Return [x, y] of the center of cell containing provided text 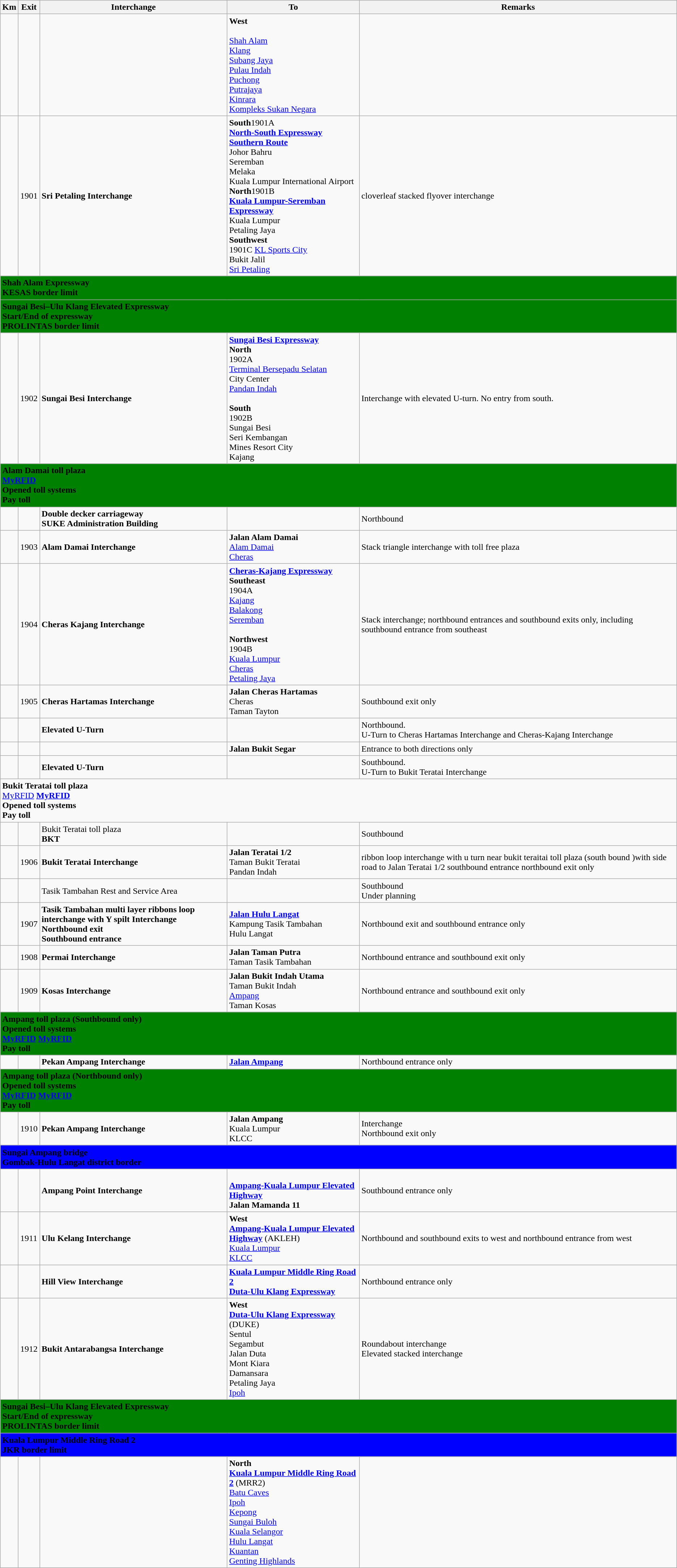
1910 [29, 1129]
Shah Alam ExpresswayKESAS border limit [338, 288]
Cheras Kajang Interchange [134, 624]
Tasik Tambahan Rest and Service Area [134, 891]
1912 [29, 1349]
Ampang-Kuala Lumpur Elevated HighwayJalan Mamanda 11 [293, 1190]
Ampang Point Interchange [134, 1190]
Cheras-Kajang ExpresswaySoutheast1904AKajangBalakong SerembanNorthwest1904BKuala LumpurCherasPetaling Jaya [293, 624]
Sungai Ampang bridgeGombak-Hulu Langat district border [338, 1157]
1907 [29, 924]
Interchange with elevated U-turn. No entry from south. [518, 398]
1901 [29, 196]
Ampang toll plaza (Southbound only)Opened toll systems MyRFID MyRFIDPay toll [338, 1034]
Km [9, 7]
Sungai Besi ExpresswayNorth1902ATerminal Bersepadu SelatanCity CenterPandan IndahSouth1902BSungai BesiSeri KembanganMines Resort CityKajang [293, 398]
Jalan Hulu LangatKampung Tasik TambahanHulu Langat [293, 924]
Sungai Besi Interchange [134, 398]
InterchangeNorthbound exit only [518, 1129]
1905 [29, 701]
Cheras Hartamas Interchange [134, 701]
1904 [29, 624]
1902 [29, 398]
Bukit Teratai toll plazaMyRFID MyRFID Opened toll systemsPay toll [338, 801]
West Duta-Ulu Klang Expressway (DUKE)SentulSegambutJalan DutaMont KiaraDamansaraPetaling Jaya Ipoh [293, 1349]
Northbound exit and southbound entrance only [518, 924]
1909 [29, 990]
Exit [29, 7]
Stack triangle interchange with toll free plaza [518, 547]
Southbound exit only [518, 701]
Double decker carriageway SUKE Administration Building [134, 519]
Hill View Interchange [134, 1281]
Jalan Teratai 1/2Taman Bukit TerataiPandan Indah [293, 862]
Jalan Ampang [293, 1062]
cloverleaf stacked flyover interchange [518, 196]
Southbound.U-Turn to Bukit Teratai Interchange [518, 768]
Alam Damai Interchange [134, 547]
Remarks [518, 7]
Ulu Kelang Interchange [134, 1238]
Alam Damai toll plaza MyRFID Opened toll systemsPay toll [338, 485]
Jalan Alam DamaiAlam DamaiCheras [293, 547]
Jalan Taman PutraTaman Tasik Tambahan [293, 957]
Entrance to both directions only [518, 748]
Northbound and southbound exits to west and northbound entrance from west [518, 1238]
Northbound [518, 519]
Kosas Interchange [134, 990]
Ampang toll plaza (Northbound only)Opened toll systems MyRFID MyRFIDPay toll [338, 1090]
Stack interchange; northbound entrances and southbound exits only, including southbound entrance from southeast [518, 624]
1908 [29, 957]
Jalan Cheras HartamasCherasTaman Tayton [293, 701]
Bukit Antarabangsa Interchange [134, 1349]
Southbound entrance only [518, 1190]
Jalan Bukit Indah UtamaTaman Bukit IndahAmpangTaman Kosas [293, 990]
Jalan AmpangKuala LumpurKLCC [293, 1129]
Tasik Tambahan multi layer ribbons loop interchange with Y spilt InterchangeNorthbound exit Southbound entrance [134, 924]
Kuala Lumpur Middle Ring Road 2 Duta-Ulu Klang Expressway [293, 1281]
Jalan Bukit Segar [293, 748]
1903 [29, 547]
West Shah AlamKlangSubang Jaya Pulau Indah PuchongPutrajayaKinraraKompleks Sukan Negara [293, 65]
1911 [29, 1238]
Roundabout interchangeElevated stacked interchange [518, 1349]
Kuala Lumpur Middle Ring Road 2JKR border limit [338, 1445]
Bukit Teratai toll plazaBKT [134, 834]
To [293, 7]
Southbound [518, 834]
Interchange [134, 7]
Sri Petaling Interchange [134, 196]
Permai Interchange [134, 957]
North Kuala Lumpur Middle Ring Road 2 (MRR2) Batu Caves Ipoh Kepong Sungai Buloh Kuala Selangor Hulu Langat Kuantan Genting Highlands [293, 1512]
SouthboundUnder planning [518, 891]
West Ampang-Kuala Lumpur Elevated Highway (AKLEH)Kuala LumpurKLCC [293, 1238]
1906 [29, 862]
Bukit Teratai Interchange [134, 862]
Northbound.U-Turn to Cheras Hartamas Interchange and Cheras-Kajang Interchange [518, 730]
